Output the [X, Y] coordinate of the center of the cell containing the given text.  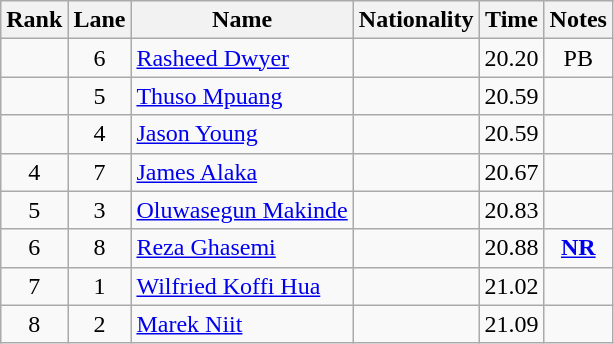
Jason Young [242, 134]
1 [100, 286]
Time [512, 20]
21.02 [512, 286]
20.67 [512, 172]
Lane [100, 20]
3 [100, 210]
Rasheed Dwyer [242, 58]
Name [242, 20]
Oluwasegun Makinde [242, 210]
Notes [578, 20]
20.20 [512, 58]
Wilfried Koffi Hua [242, 286]
Thuso Mpuang [242, 96]
2 [100, 324]
20.83 [512, 210]
NR [578, 248]
20.88 [512, 248]
Rank [34, 20]
PB [578, 58]
Reza Ghasemi [242, 248]
James Alaka [242, 172]
21.09 [512, 324]
Nationality [416, 20]
Marek Niit [242, 324]
